Return the (X, Y) coordinate for the center point of the cell that contains the specified text.  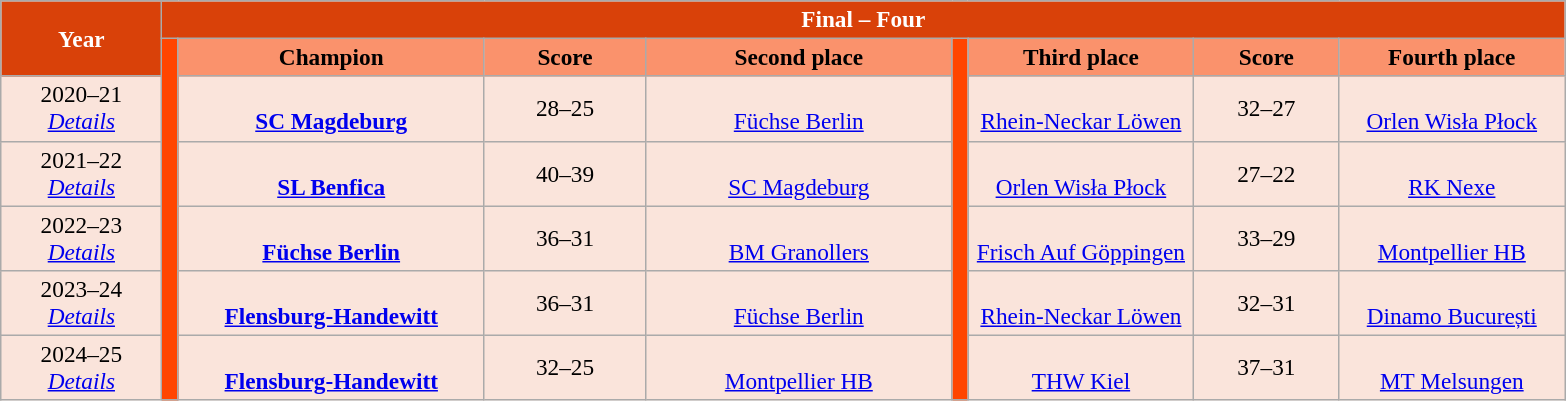
33–29 (1266, 238)
2020–21 Details (82, 108)
2022–23Details (82, 238)
32–25 (564, 368)
THW Kiel (1081, 368)
MT Melsungen (1452, 368)
2023–24Details (82, 302)
Final – Four (864, 19)
Third place (1081, 57)
2021–22 Details (82, 174)
Fourth place (1452, 57)
32–27 (1266, 108)
37–31 (1266, 368)
RK Nexe (1452, 174)
32–31 (1266, 302)
2024–25Details (82, 368)
Frisch Auf Göppingen (1081, 238)
27–22 (1266, 174)
Champion (331, 57)
Dinamo București (1452, 302)
Year (82, 38)
28–25 (564, 108)
Second place (799, 57)
SL Benfica (331, 174)
40–39 (564, 174)
BM Granollers (799, 238)
